Extract the [x, y] coordinate from the center of the cell holding the provided text.  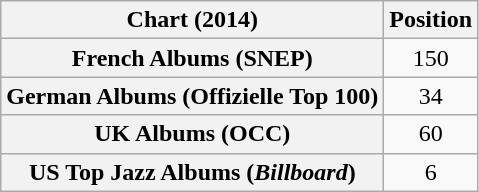
US Top Jazz Albums (Billboard) [192, 172]
UK Albums (OCC) [192, 134]
6 [431, 172]
60 [431, 134]
Chart (2014) [192, 20]
French Albums (SNEP) [192, 58]
Position [431, 20]
34 [431, 96]
German Albums (Offizielle Top 100) [192, 96]
150 [431, 58]
